From the cell containing the given text, extract its center point as (x, y) coordinate. 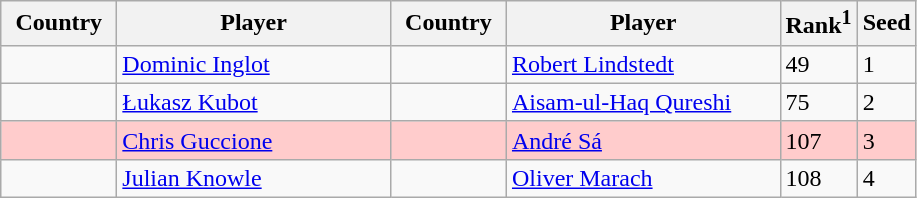
2 (886, 102)
André Sá (643, 140)
Julian Knowle (254, 178)
75 (818, 102)
Seed (886, 24)
Łukasz Kubot (254, 102)
Robert Lindstedt (643, 64)
1 (886, 64)
Rank1 (818, 24)
Aisam-ul-Haq Qureshi (643, 102)
108 (818, 178)
Chris Guccione (254, 140)
Oliver Marach (643, 178)
3 (886, 140)
Dominic Inglot (254, 64)
107 (818, 140)
4 (886, 178)
49 (818, 64)
